Return the (X, Y) coordinate for the center point of the cell that contains the specified text.  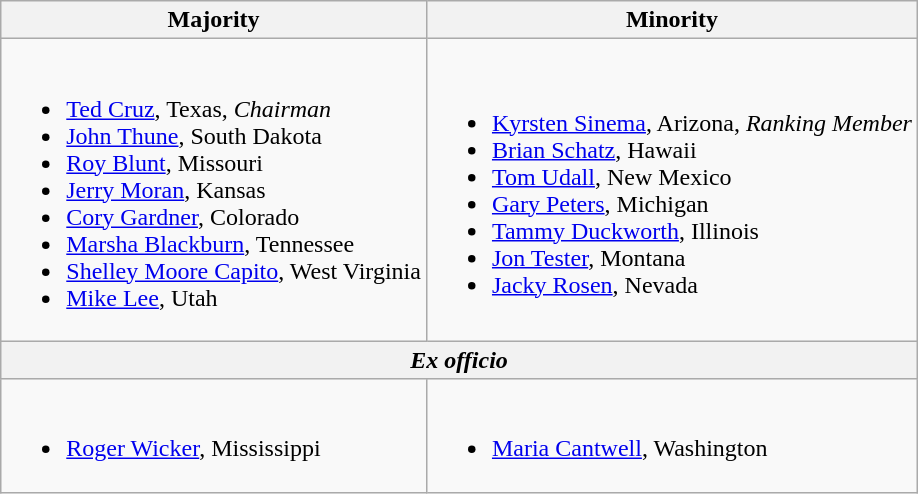
Roger Wicker, Mississippi (214, 436)
Maria Cantwell, Washington (672, 436)
Ex officio (460, 360)
Minority (672, 20)
Majority (214, 20)
